Locate the cell with the specified text and output its (x, y) center coordinate. 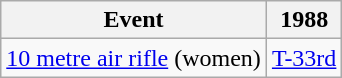
1988 (304, 20)
T-33rd (304, 58)
Event (134, 20)
10 metre air rifle (women) (134, 58)
